Detect which cell encompasses the target text, then output its (x, y) center coordinate. 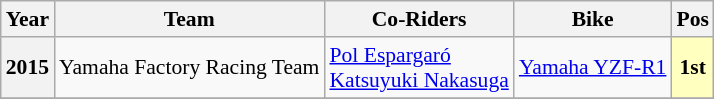
Pol Espargaró Katsuyuki Nakasuga (418, 68)
Co-Riders (418, 19)
Bike (593, 19)
Yamaha YZF-R1 (593, 68)
1st (692, 68)
Pos (692, 19)
Yamaha Factory Racing Team (189, 68)
Team (189, 19)
Year (28, 19)
2015 (28, 68)
